Return the [X, Y] coordinate for the center point of the cell that contains the specified text.  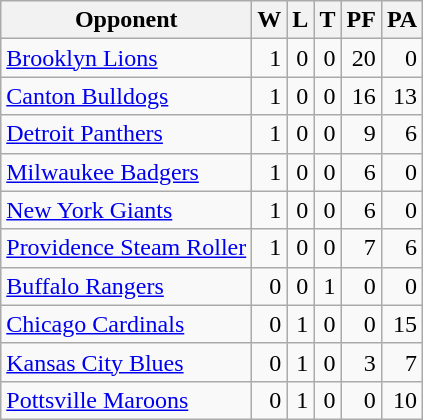
Brooklyn Lions [126, 58]
Opponent [126, 20]
PA [402, 20]
Detroit Panthers [126, 134]
Chicago Cardinals [126, 324]
W [270, 20]
Kansas City Blues [126, 362]
Buffalo Rangers [126, 286]
15 [402, 324]
PF [361, 20]
20 [361, 58]
New York Giants [126, 210]
9 [361, 134]
13 [402, 96]
Milwaukee Badgers [126, 172]
Canton Bulldogs [126, 96]
16 [361, 96]
L [300, 20]
Providence Steam Roller [126, 248]
3 [361, 362]
Pottsville Maroons [126, 400]
T [328, 20]
10 [402, 400]
